Return the [X, Y] coordinate for the center point of the cell that contains the specified text.  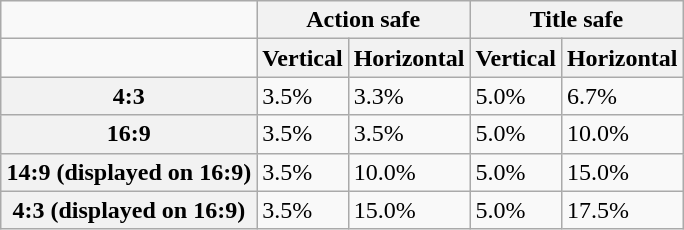
4:3 (displayed on 16:9) [129, 210]
Action safe [364, 20]
16:9 [129, 134]
4:3 [129, 96]
Title safe [576, 20]
6.7% [622, 96]
17.5% [622, 210]
14:9 (displayed on 16:9) [129, 172]
3.3% [409, 96]
